Scan for the cell matching the given text and deliver its (X, Y) coordinate at center. 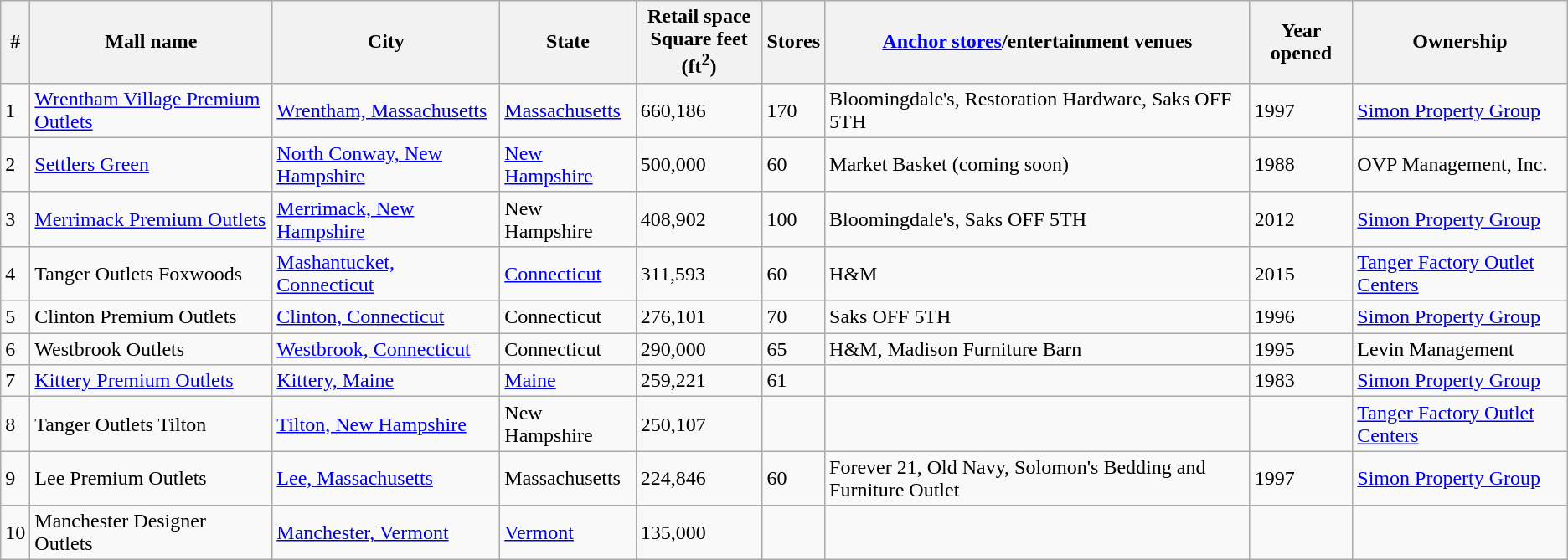
65 (794, 349)
Manchester, Vermont (386, 532)
Stores (794, 42)
311,593 (699, 273)
1996 (1302, 317)
H&M (1038, 273)
290,000 (699, 349)
9 (15, 479)
7 (15, 381)
250,107 (699, 424)
1995 (1302, 349)
2 (15, 164)
Vermont (568, 532)
Mall name (151, 42)
Saks OFF 5TH (1038, 317)
224,846 (699, 479)
660,186 (699, 110)
Manchester Designer Outlets (151, 532)
276,101 (699, 317)
Tanger Outlets Foxwoods (151, 273)
1983 (1302, 381)
Wrentham, Massachusetts (386, 110)
5 (15, 317)
100 (794, 219)
Ownership (1460, 42)
70 (794, 317)
Kittery Premium Outlets (151, 381)
OVP Management, Inc. (1460, 164)
Merrimack, New Hampshire (386, 219)
10 (15, 532)
Bloomingdale's, Restoration Hardware, Saks OFF 5TH (1038, 110)
61 (794, 381)
Westbrook Outlets (151, 349)
2015 (1302, 273)
# (15, 42)
2012 (1302, 219)
408,902 (699, 219)
Kittery, Maine (386, 381)
Lee Premium Outlets (151, 479)
6 (15, 349)
Settlers Green (151, 164)
Bloomingdale's, Saks OFF 5TH (1038, 219)
500,000 (699, 164)
135,000 (699, 532)
170 (794, 110)
Merrimack Premium Outlets (151, 219)
3 (15, 219)
Lee, Massachusetts (386, 479)
Westbrook, Connecticut (386, 349)
State (568, 42)
4 (15, 273)
259,221 (699, 381)
Market Basket (coming soon) (1038, 164)
Levin Management (1460, 349)
Anchor stores/entertainment venues (1038, 42)
1988 (1302, 164)
Clinton Premium Outlets (151, 317)
1 (15, 110)
City (386, 42)
Clinton, Connecticut (386, 317)
North Conway, New Hampshire (386, 164)
Mashantucket, Connecticut (386, 273)
Tanger Outlets Tilton (151, 424)
Tilton, New Hampshire (386, 424)
8 (15, 424)
Wrentham Village Premium Outlets (151, 110)
H&M, Madison Furniture Barn (1038, 349)
Maine (568, 381)
Retail spaceSquare feet (ft2) (699, 42)
Forever 21, Old Navy, Solomon's Bedding and Furniture Outlet (1038, 479)
Year opened (1302, 42)
